From the cell containing the given text, extract its center point as (x, y) coordinate. 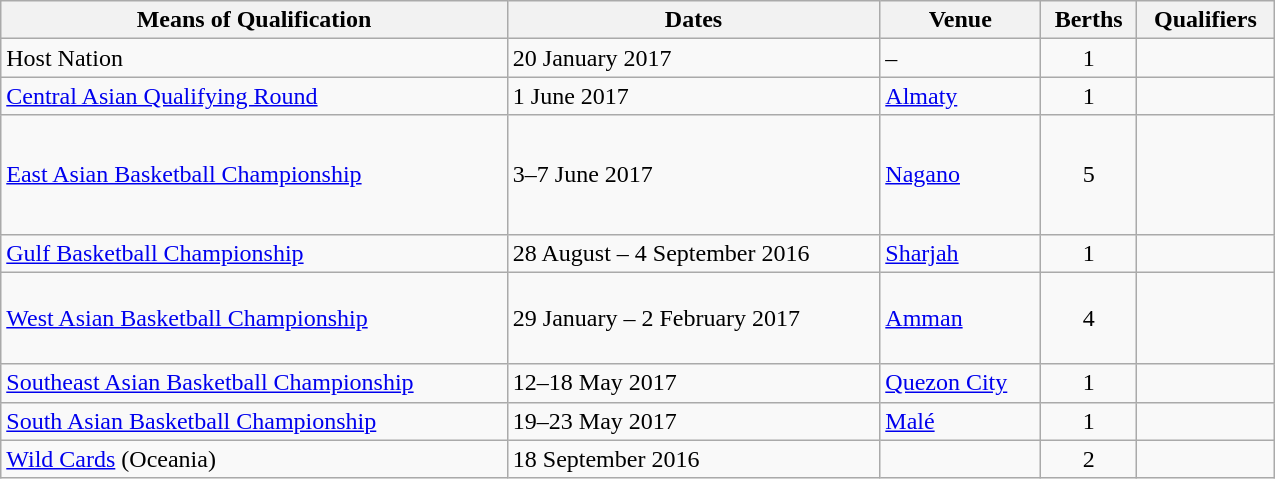
2 (1089, 459)
29 January – 2 February 2017 (694, 318)
5 (1089, 174)
Almaty (960, 96)
4 (1089, 318)
Berths (1089, 20)
– (960, 58)
Quezon City (960, 383)
Gulf Basketball Championship (254, 253)
Central Asian Qualifying Round (254, 96)
3–7 June 2017 (694, 174)
West Asian Basketball Championship (254, 318)
18 September 2016 (694, 459)
1 June 2017 (694, 96)
South Asian Basketball Championship (254, 421)
Nagano (960, 174)
Southeast Asian Basketball Championship (254, 383)
19–23 May 2017 (694, 421)
Venue (960, 20)
Host Nation (254, 58)
Dates (694, 20)
East Asian Basketball Championship (254, 174)
Qualifiers (1206, 20)
20 January 2017 (694, 58)
Sharjah (960, 253)
Means of Qualification (254, 20)
12–18 May 2017 (694, 383)
Amman (960, 318)
Wild Cards (Oceania) (254, 459)
28 August – 4 September 2016 (694, 253)
Malé (960, 421)
